From the cell containing the given text, extract its center point as [X, Y] coordinate. 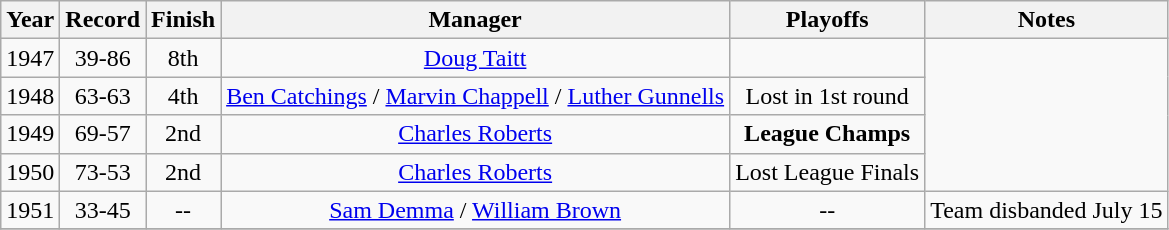
Lost in 1st round [828, 96]
4th [184, 96]
39-86 [103, 58]
1947 [30, 58]
Playoffs [828, 20]
League Champs [828, 134]
8th [184, 58]
Doug Taitt [476, 58]
Sam Demma / William Brown [476, 210]
63-63 [103, 96]
Lost League Finals [828, 172]
Year [30, 20]
73-53 [103, 172]
Team disbanded July 15 [1046, 210]
Finish [184, 20]
Record [103, 20]
1949 [30, 134]
Manager [476, 20]
Ben Catchings / Marvin Chappell / Luther Gunnells [476, 96]
1950 [30, 172]
1948 [30, 96]
1951 [30, 210]
33-45 [103, 210]
69-57 [103, 134]
Notes [1046, 20]
